For the text-containing cell, return its midpoint in [X, Y] coordinate format. 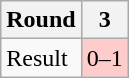
3 [104, 20]
0–1 [104, 58]
Round [41, 20]
Result [41, 58]
